For the text-containing cell, return its midpoint in (X, Y) coordinate format. 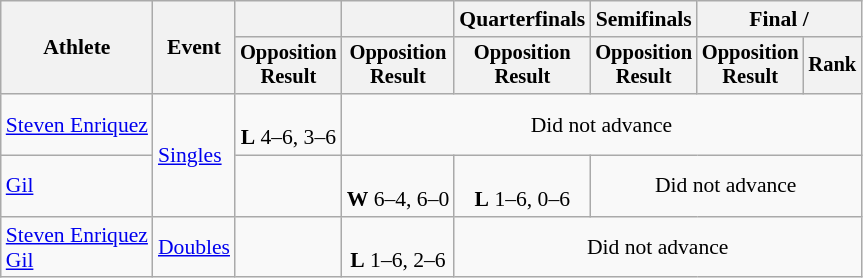
Event (194, 48)
W 6–4, 6–0 (398, 186)
Semifinals (644, 19)
Steven Enriquez Gil (77, 248)
Gil (77, 186)
Singles (194, 155)
L 1–6, 2–6 (398, 248)
Rank (833, 66)
Quarterfinals (522, 19)
Steven Enriquez (77, 124)
Doubles (194, 248)
L 4–6, 3–6 (288, 124)
Final / (779, 19)
Athlete (77, 48)
L 1–6, 0–6 (522, 186)
